Output the (X, Y) coordinate of the center of the cell containing the given text.  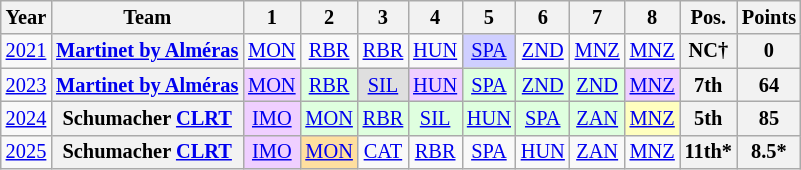
4 (435, 17)
5th (708, 118)
8.5* (769, 152)
1 (272, 17)
2025 (26, 152)
2 (328, 17)
8 (652, 17)
Pos. (708, 17)
Points (769, 17)
85 (769, 118)
7 (598, 17)
NC† (708, 51)
Team (147, 17)
CAT (383, 152)
5 (489, 17)
7th (708, 85)
6 (543, 17)
Year (26, 17)
64 (769, 85)
2024 (26, 118)
0 (769, 51)
2021 (26, 51)
11th* (708, 152)
3 (383, 17)
2023 (26, 85)
